Scan for the cell matching the given text and deliver its (x, y) coordinate at center. 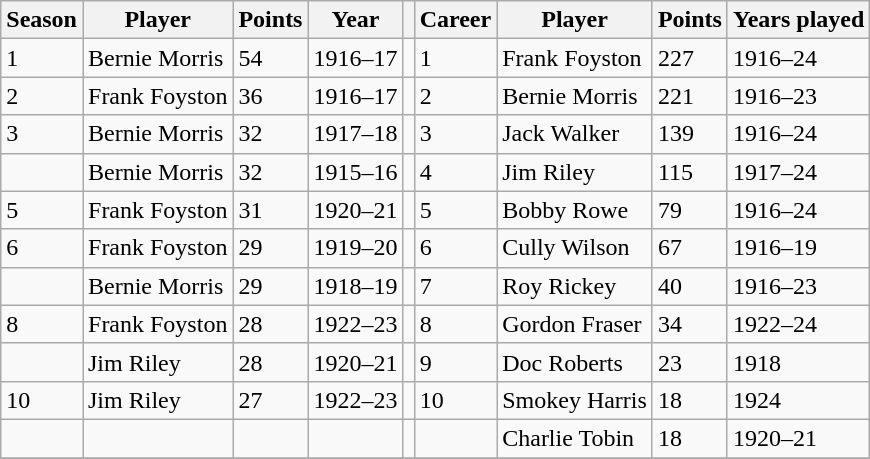
34 (690, 324)
Year (356, 20)
4 (456, 172)
79 (690, 210)
139 (690, 134)
9 (456, 362)
221 (690, 96)
1918 (798, 362)
Gordon Fraser (575, 324)
31 (270, 210)
1918–19 (356, 286)
Season (42, 20)
Doc Roberts (575, 362)
Career (456, 20)
115 (690, 172)
1922–24 (798, 324)
1917–24 (798, 172)
Cully Wilson (575, 248)
67 (690, 248)
54 (270, 58)
Bobby Rowe (575, 210)
Smokey Harris (575, 400)
1917–18 (356, 134)
36 (270, 96)
Roy Rickey (575, 286)
Charlie Tobin (575, 438)
1915–16 (356, 172)
Jack Walker (575, 134)
1916–19 (798, 248)
1924 (798, 400)
27 (270, 400)
7 (456, 286)
227 (690, 58)
1919–20 (356, 248)
23 (690, 362)
Years played (798, 20)
40 (690, 286)
